Extract the [x, y] coordinate from the center of the cell holding the provided text.  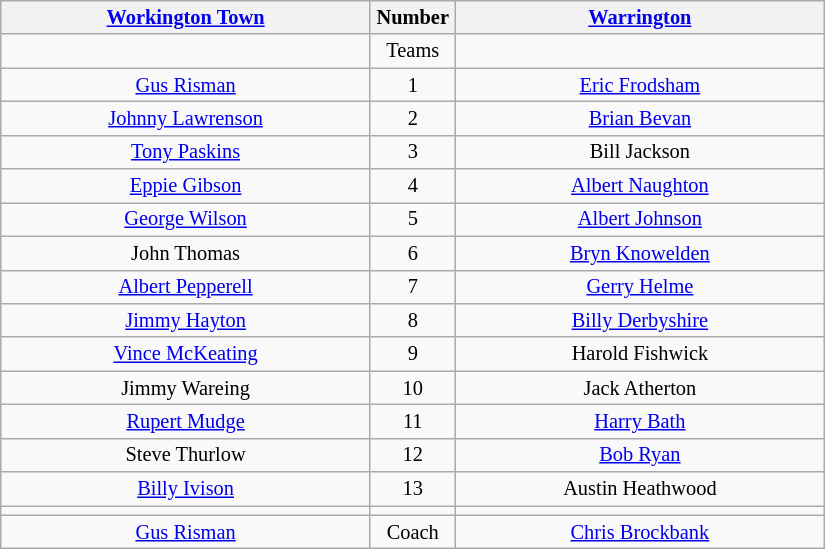
12 [412, 455]
8 [412, 320]
Jimmy Hayton [186, 320]
1 [412, 85]
Harold Fishwick [640, 354]
4 [412, 186]
Chris Brockbank [640, 532]
7 [412, 287]
Bob Ryan [640, 455]
9 [412, 354]
11 [412, 421]
Coach [412, 532]
Albert Pepperell [186, 287]
Bill Jackson [640, 152]
Eppie Gibson [186, 186]
Workington Town [186, 17]
Steve Thurlow [186, 455]
Bryn Knowelden [640, 253]
Rupert Mudge [186, 421]
Warrington [640, 17]
6 [412, 253]
Albert Naughton [640, 186]
Brian Bevan [640, 118]
Tony Paskins [186, 152]
2 [412, 118]
Number [412, 17]
3 [412, 152]
Eric Frodsham [640, 85]
Johnny Lawrenson [186, 118]
Teams [412, 51]
John Thomas [186, 253]
George Wilson [186, 219]
Harry Bath [640, 421]
13 [412, 489]
Billy Ivison [186, 489]
Albert Johnson [640, 219]
Billy Derbyshire [640, 320]
Jimmy Wareing [186, 388]
10 [412, 388]
Jack Atherton [640, 388]
5 [412, 219]
Vince McKeating [186, 354]
Austin Heathwood [640, 489]
Gerry Helme [640, 287]
